Extract the [X, Y] coordinate from the center of the cell holding the provided text.  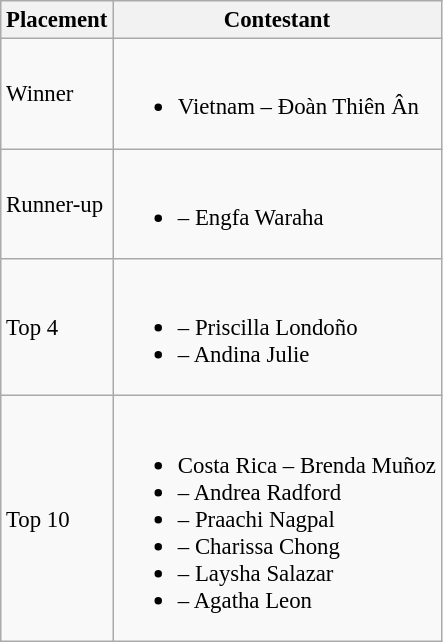
Contestant [278, 20]
Costa Rica – Brenda Muñoz – Andrea Radford – Praachi Nagpal – Charissa Chong – Laysha Salazar – Agatha Leon [278, 518]
Vietnam – Đoàn Thiên Ân [278, 94]
Top 10 [57, 518]
– Engfa Waraha [278, 204]
– Priscilla Londoño – Andina Julie [278, 328]
Placement [57, 20]
Winner [57, 94]
Runner-up [57, 204]
Top 4 [57, 328]
